Return (X, Y) of the center of cell containing provided text 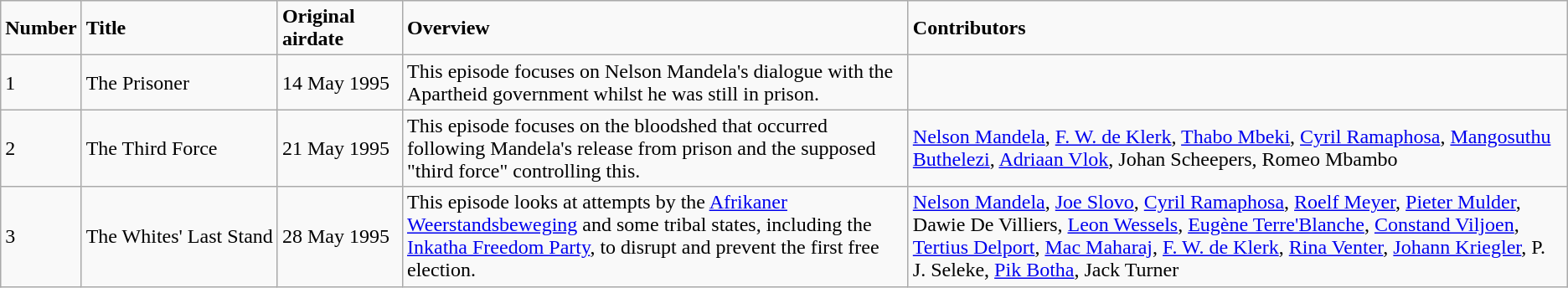
Original airdate (340, 28)
2 (41, 148)
The Third Force (179, 148)
The Prisoner (179, 82)
28 May 1995 (340, 236)
Title (179, 28)
Nelson Mandela, F. W. de Klerk, Thabo Mbeki, Cyril Ramaphosa, Mangosuthu Buthelezi, Adriaan Vlok, Johan Scheepers, Romeo Mbambo (1238, 148)
This episode focuses on Nelson Mandela's dialogue with the Apartheid government whilst he was still in prison. (655, 82)
The Whites' Last Stand (179, 236)
Number (41, 28)
3 (41, 236)
1 (41, 82)
Overview (655, 28)
14 May 1995 (340, 82)
21 May 1995 (340, 148)
Contributors (1238, 28)
This episode focuses on the bloodshed that occurred following Mandela's release from prison and the supposed "third force" controlling this. (655, 148)
